Provide the [X, Y] coordinate of the cell's center where the given text is located.  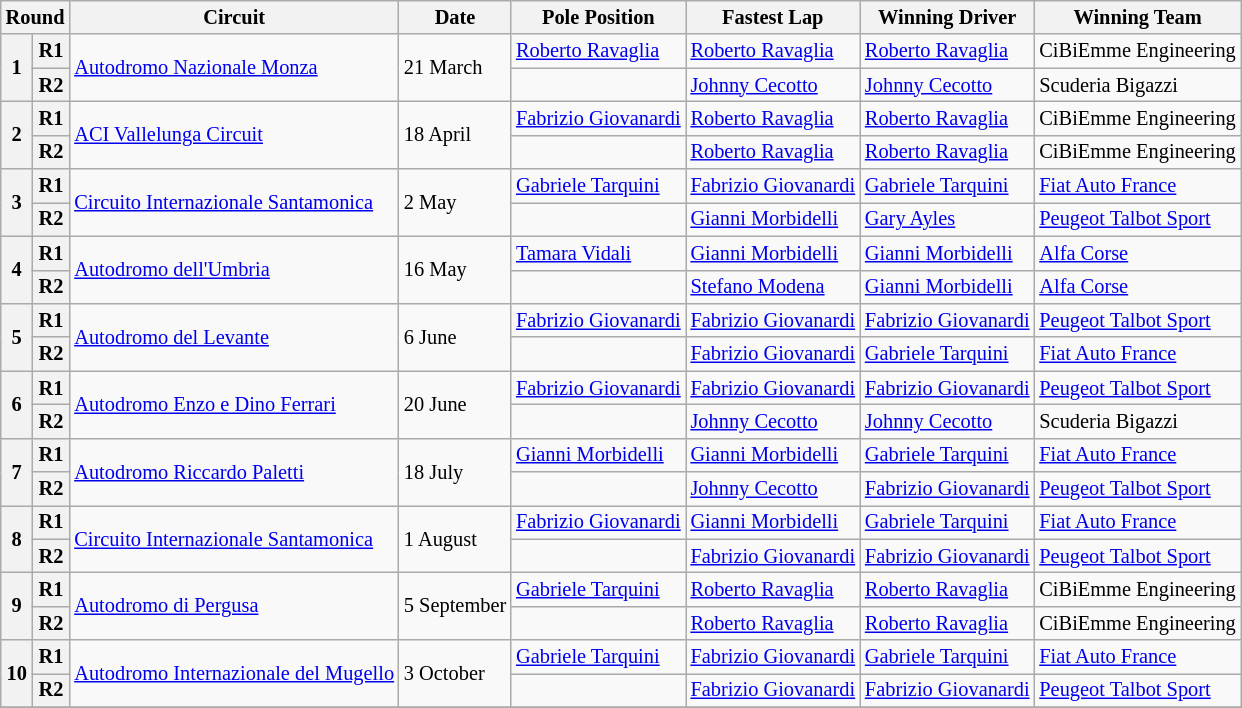
5 September [455, 606]
Date [455, 17]
18 April [455, 134]
Fastest Lap [773, 17]
1 [17, 68]
Pole Position [598, 17]
10 [17, 674]
7 [17, 472]
Autodromo Enzo e Dino Ferrari [234, 404]
ACI Vallelunga Circuit [234, 134]
Autodromo Riccardo Paletti [234, 472]
16 May [455, 270]
Autodromo Nazionale Monza [234, 68]
9 [17, 606]
4 [17, 270]
Gary Ayles [947, 219]
6 [17, 404]
3 October [455, 674]
5 [17, 336]
21 March [455, 68]
Stefano Modena [773, 287]
2 [17, 134]
18 July [455, 472]
6 June [455, 336]
Autodromo Internazionale del Mugello [234, 674]
8 [17, 538]
3 [17, 202]
Circuit [234, 17]
1 August [455, 538]
Autodromo del Levante [234, 336]
Winning Team [1137, 17]
Autodromo dell'Umbria [234, 270]
Tamara Vidali [598, 253]
Winning Driver [947, 17]
20 June [455, 404]
2 May [455, 202]
Round [36, 17]
Autodromo di Pergusa [234, 606]
